Find where the given text appears and provide that cell's center as [x, y] coordinate. 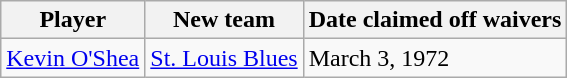
St. Louis Blues [224, 58]
Date claimed off waivers [435, 20]
March 3, 1972 [435, 58]
New team [224, 20]
Kevin O'Shea [73, 58]
Player [73, 20]
